Return the [X, Y] coordinate for the center point of the cell that contains the specified text.  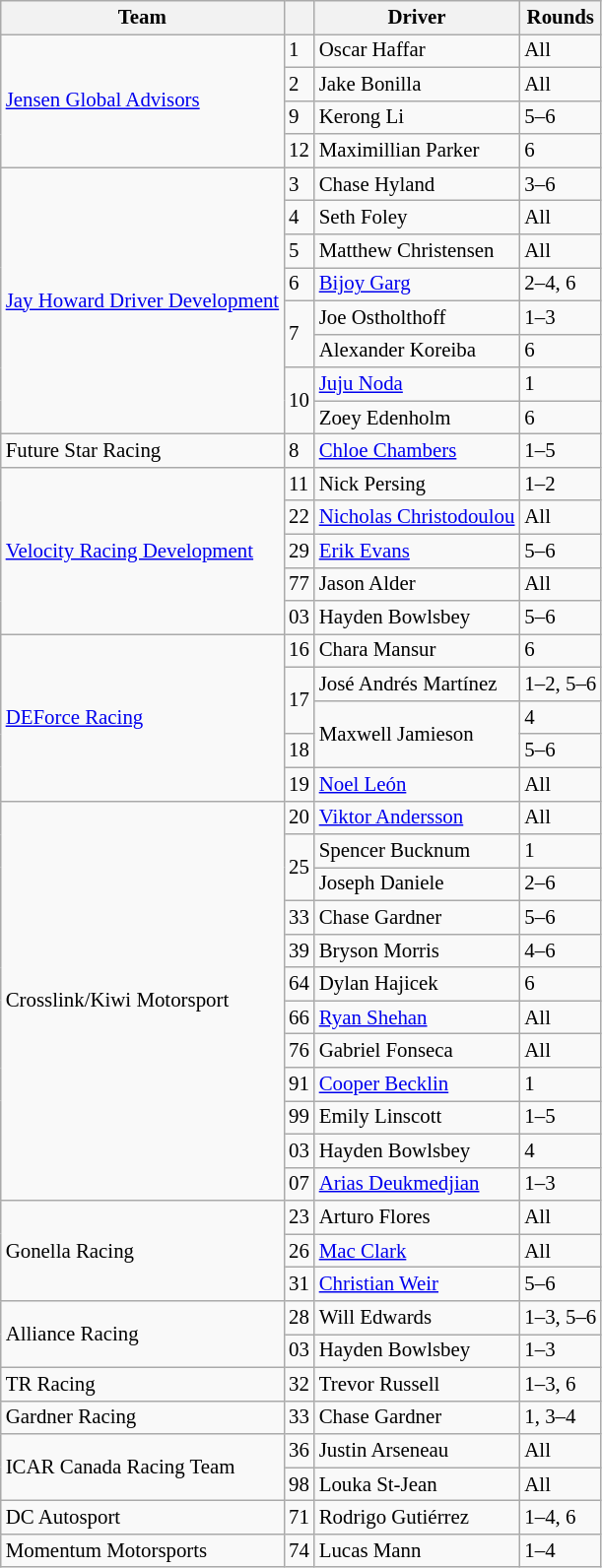
1–4, 6 [560, 1518]
Alliance Racing [142, 1335]
Rounds [560, 18]
Will Edwards [418, 1318]
Oscar Haffar [418, 50]
Ryan Shehan [418, 1017]
76 [300, 1051]
98 [300, 1484]
10 [300, 401]
3 [300, 184]
Nicholas Christodoulou [418, 517]
64 [300, 984]
22 [300, 517]
Jake Bonilla [418, 84]
1–3, 6 [560, 1384]
Joseph Daniele [418, 884]
Momentum Motorsports [142, 1550]
91 [300, 1084]
26 [300, 1251]
Team [142, 18]
77 [300, 584]
39 [300, 950]
1–3, 5–6 [560, 1318]
Christian Weir [418, 1284]
Driver [418, 18]
Arturo Flores [418, 1217]
23 [300, 1217]
DC Autosport [142, 1518]
Bijoy Garg [418, 284]
99 [300, 1118]
8 [300, 451]
32 [300, 1384]
Cooper Becklin [418, 1084]
Noel León [418, 784]
Gonella Racing [142, 1251]
Emily Linscott [418, 1118]
Alexander Koreiba [418, 351]
Spencer Bucknum [418, 851]
7 [300, 334]
66 [300, 1017]
3–6 [560, 184]
2–4, 6 [560, 284]
DEForce Racing [142, 717]
17 [300, 701]
11 [300, 484]
José Andrés Martínez [418, 685]
20 [300, 817]
Jensen Global Advisors [142, 100]
Viktor Andersson [418, 817]
5 [300, 251]
36 [300, 1451]
Chloe Chambers [418, 451]
Juju Noda [418, 384]
19 [300, 784]
Louka St-Jean [418, 1484]
74 [300, 1550]
Maximillian Parker [418, 151]
2–6 [560, 884]
1–4 [560, 1550]
12 [300, 151]
18 [300, 751]
Crosslink/Kiwi Motorsport [142, 1001]
Matthew Christensen [418, 251]
1, 3–4 [560, 1417]
Gabriel Fonseca [418, 1051]
TR Racing [142, 1384]
07 [300, 1184]
9 [300, 117]
Dylan Hajicek [418, 984]
Seth Foley [418, 218]
Zoey Edenholm [418, 418]
Chase Hyland [418, 184]
Trevor Russell [418, 1384]
4–6 [560, 950]
Gardner Racing [142, 1417]
31 [300, 1284]
28 [300, 1318]
ICAR Canada Racing Team [142, 1468]
Chara Mansur [418, 651]
Nick Persing [418, 484]
29 [300, 551]
Jay Howard Driver Development [142, 301]
Bryson Morris [418, 950]
16 [300, 651]
Velocity Racing Development [142, 550]
Jason Alder [418, 584]
Rodrigo Gutiérrez [418, 1518]
Mac Clark [418, 1251]
2 [300, 84]
1–2 [560, 484]
Lucas Mann [418, 1550]
71 [300, 1518]
Erik Evans [418, 551]
1–2, 5–6 [560, 685]
Joe Ostholthoff [418, 317]
25 [300, 868]
Justin Arseneau [418, 1451]
Maxwell Jamieson [418, 734]
Arias Deukmedjian [418, 1184]
Future Star Racing [142, 451]
Kerong Li [418, 117]
